Detect which cell encompasses the target text, then output its [X, Y] center coordinate. 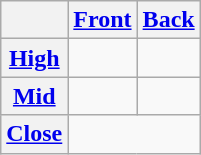
Close [34, 134]
Back [168, 20]
Front [102, 20]
Mid [34, 96]
High [34, 58]
